Identify which cell holds the provided text, then report its [x, y] central coordinate. 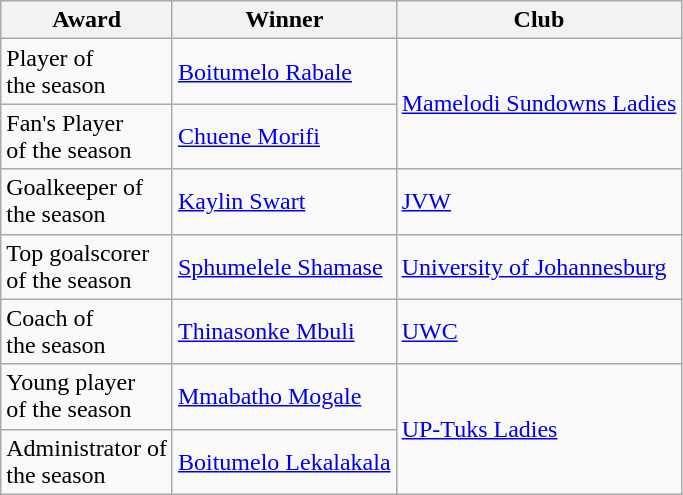
Kaylin Swart [284, 202]
UP-Tuks Ladies [539, 429]
Sphumelele Shamase [284, 266]
University of Johannesburg [539, 266]
Coach ofthe season [87, 332]
Thinasonke Mbuli [284, 332]
Chuene Morifi [284, 136]
Winner [284, 20]
Boitumelo Lekalakala [284, 462]
Mamelodi Sundowns Ladies [539, 104]
Player of the season [87, 72]
Mmabatho Mogale [284, 396]
UWC [539, 332]
Goalkeeper ofthe season [87, 202]
Top goalscorerof the season [87, 266]
JVW [539, 202]
Administrator ofthe season [87, 462]
Award [87, 20]
Fan's Playerof the season [87, 136]
Club [539, 20]
Boitumelo Rabale [284, 72]
Young playerof the season [87, 396]
